Return the [x, y] coordinate for the center point of the cell that contains the specified text.  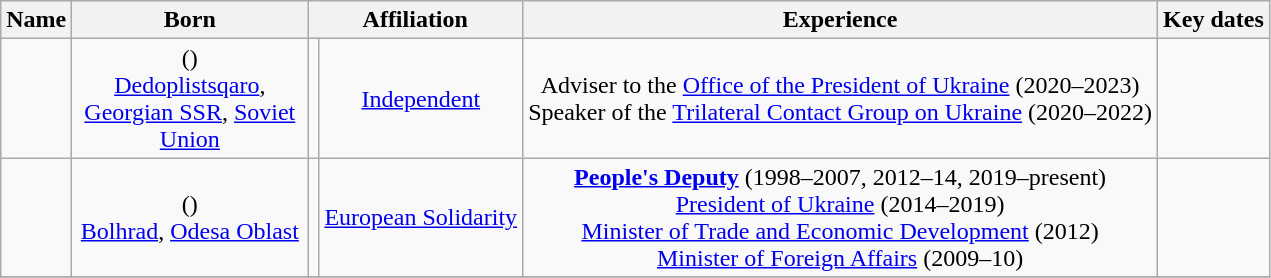
Independent [421, 98]
Born [190, 20]
()Dedoplistsqaro, Georgian SSR, Soviet Union [190, 98]
Affiliation [416, 20]
()Bolhrad, Odesa Oblast [190, 218]
Name [36, 20]
Experience [840, 20]
Key dates [1214, 20]
European Solidarity [421, 218]
Adviser to the Office of the President of Ukraine (2020–2023)Speaker of the Trilateral Contact Group on Ukraine (2020–2022) [840, 98]
